Scan for the cell matching the given text and deliver its [x, y] coordinate at center. 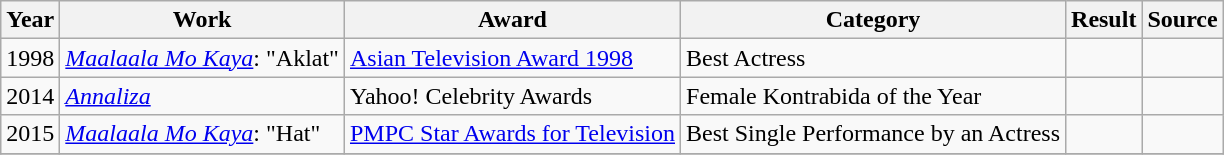
Result [1104, 20]
Maalaala Mo Kaya: "Aklat" [202, 58]
Work [202, 20]
Source [1182, 20]
Best Single Performance by an Actress [874, 134]
Maalaala Mo Kaya: "Hat" [202, 134]
Female Kontrabida of the Year [874, 96]
Category [874, 20]
2014 [30, 96]
Best Actress [874, 58]
PMPC Star Awards for Television [512, 134]
Award [512, 20]
Asian Television Award 1998 [512, 58]
1998 [30, 58]
Annaliza [202, 96]
Year [30, 20]
Yahoo! Celebrity Awards [512, 96]
2015 [30, 134]
